Identify which cell holds the provided text, then report its [x, y] central coordinate. 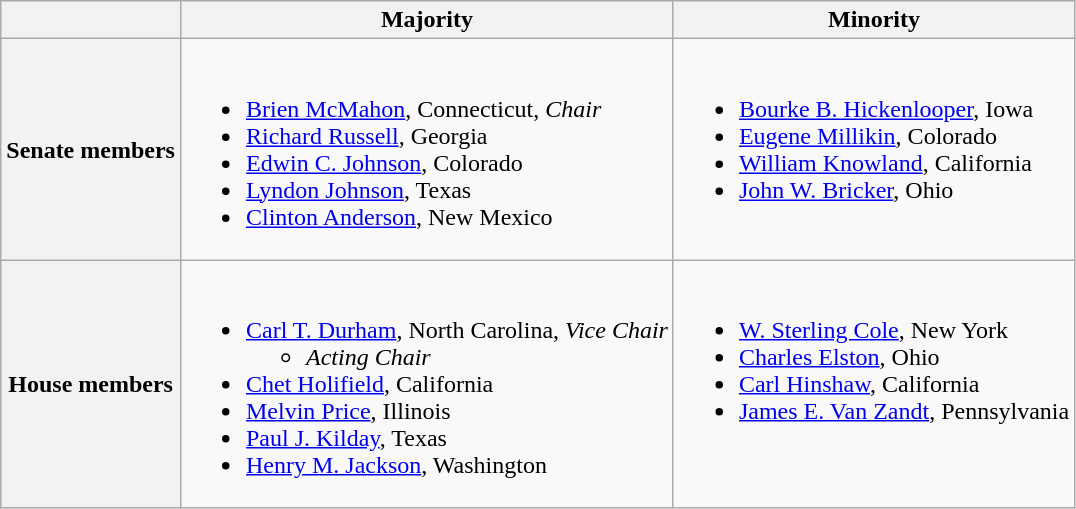
Bourke B. Hickenlooper, IowaEugene Millikin, ColoradoWilliam Knowland, CaliforniaJohn W. Bricker, Ohio [874, 150]
House members [91, 384]
Brien McMahon, Connecticut, Chair Richard Russell, GeorgiaEdwin C. Johnson, ColoradoLyndon Johnson, TexasClinton Anderson, New Mexico [426, 150]
Minority [874, 20]
W. Sterling Cole, New YorkCharles Elston, OhioCarl Hinshaw, CaliforniaJames E. Van Zandt, Pennsylvania [874, 384]
Senate members [91, 150]
Majority [426, 20]
